Provide the (X, Y) coordinate of the cell's center where the given text is located.  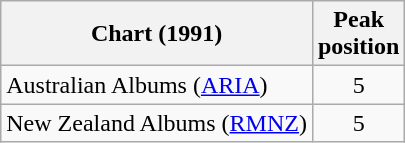
Peakposition (358, 34)
Australian Albums (ARIA) (157, 85)
New Zealand Albums (RMNZ) (157, 123)
Chart (1991) (157, 34)
